Identify which cell holds the provided text, then report its [x, y] central coordinate. 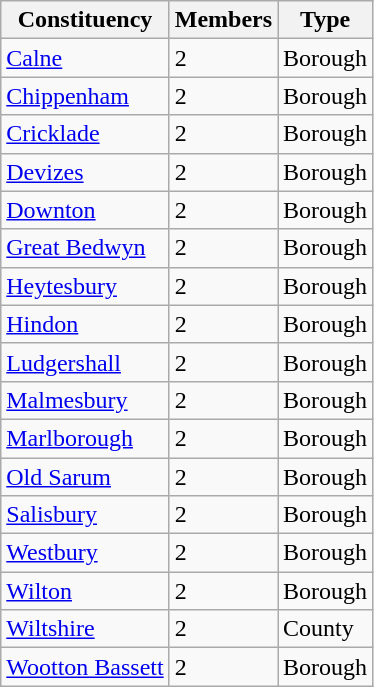
Devizes [85, 172]
Westbury [85, 553]
Malmesbury [85, 400]
Cricklade [85, 134]
Hindon [85, 324]
Old Sarum [85, 477]
Salisbury [85, 515]
Marlborough [85, 438]
Heytesbury [85, 286]
Wiltshire [85, 629]
Chippenham [85, 96]
Wootton Bassett [85, 667]
Constituency [85, 20]
Ludgershall [85, 362]
Members [223, 20]
Calne [85, 58]
Great Bedwyn [85, 248]
County [326, 629]
Type [326, 20]
Downton [85, 210]
Wilton [85, 591]
